Provide the [X, Y] coordinate of the cell's center where the given text is located.  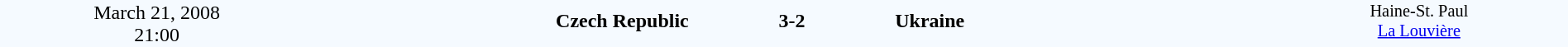
Czech Republic [501, 21]
Ukraine [1082, 21]
March 21, 200821:00 [157, 23]
Haine-St. PaulLa Louvière [1419, 23]
3-2 [791, 21]
